Detect which cell encompasses the target text, then output its [x, y] center coordinate. 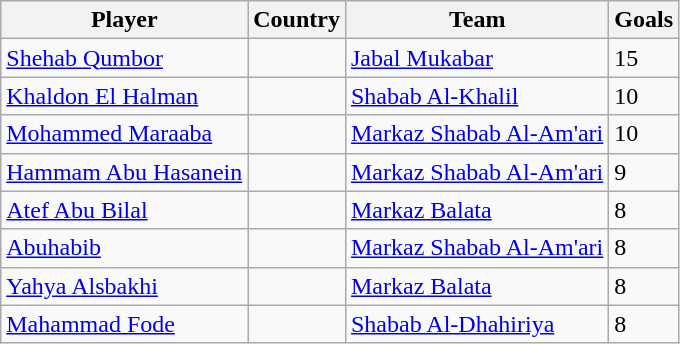
Atef Abu Bilal [124, 210]
Khaldon El Halman [124, 96]
Shehab Qumbor [124, 58]
9 [644, 172]
Mohammed Maraaba [124, 134]
Hammam Abu Hasanein [124, 172]
Player [124, 20]
Shabab Al-Dhahiriya [476, 324]
Yahya Alsbakhi [124, 286]
Country [297, 20]
Goals [644, 20]
Team [476, 20]
Abuhabib [124, 248]
Mahammad Fode [124, 324]
Shabab Al-Khalil [476, 96]
Jabal Mukabar [476, 58]
15 [644, 58]
